Output the [X, Y] coordinate of the center of the cell containing the given text.  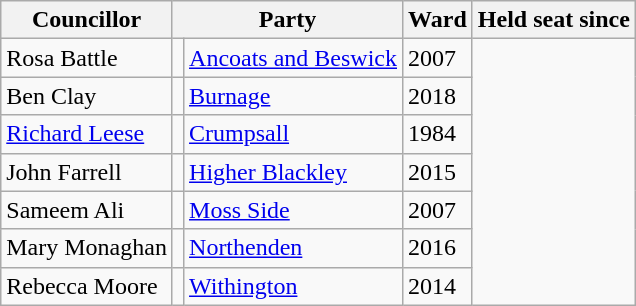
Crumpsall [294, 134]
Burnage [294, 96]
2016 [438, 248]
Northenden [294, 248]
2018 [438, 96]
John Farrell [87, 172]
Mary Monaghan [87, 248]
1984 [438, 134]
Sameem Ali [87, 210]
Ben Clay [87, 96]
Rebecca Moore [87, 286]
Held seat since [554, 20]
Ancoats and Beswick [294, 58]
Party [287, 20]
2015 [438, 172]
Ward [438, 20]
Withington [294, 286]
Moss Side [294, 210]
Councillor [87, 20]
Higher Blackley [294, 172]
2014 [438, 286]
Rosa Battle [87, 58]
Richard Leese [87, 134]
